From the cell containing the given text, extract its center point as [X, Y] coordinate. 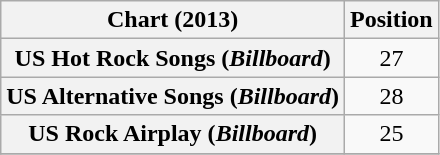
27 [392, 58]
US Alternative Songs (Billboard) [173, 96]
28 [392, 96]
Position [392, 20]
Chart (2013) [173, 20]
25 [392, 134]
US Rock Airplay (Billboard) [173, 134]
US Hot Rock Songs (Billboard) [173, 58]
